Scan for the cell matching the given text and deliver its (X, Y) coordinate at center. 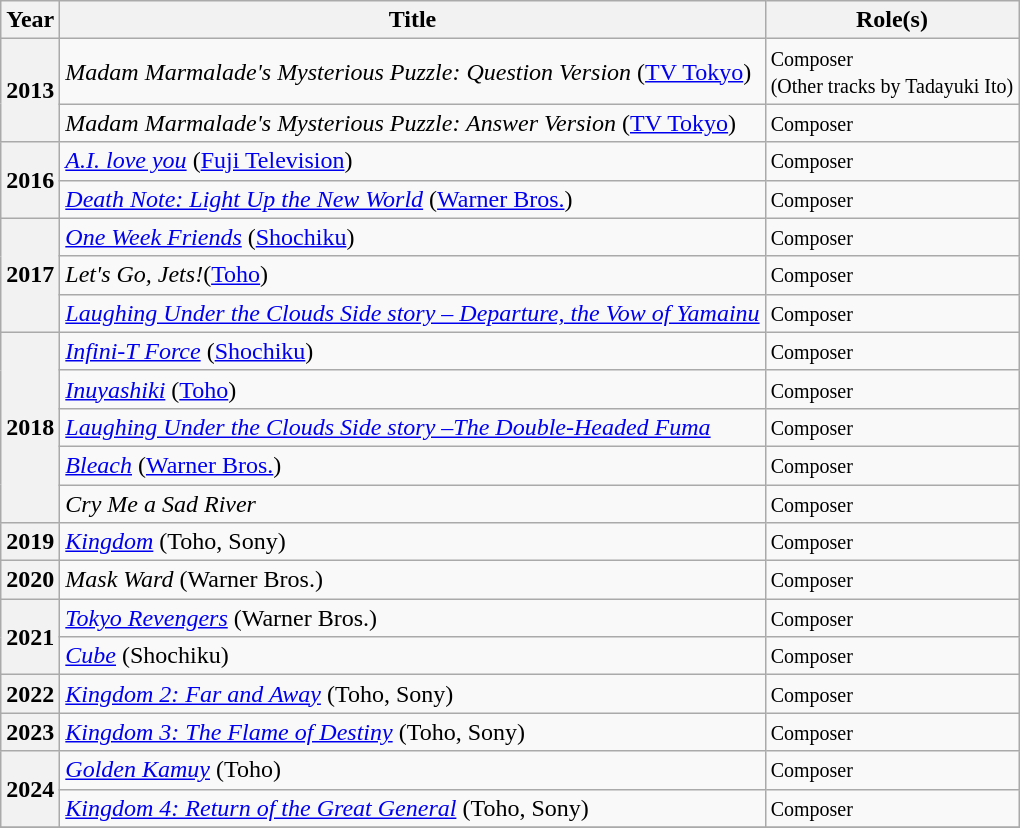
Title (412, 20)
Composer(Other tracks by Tadayuki Ito) (892, 72)
Mask Ward (Warner Bros.) (412, 580)
2024 (30, 789)
2016 (30, 180)
Kingdom 4: Return of the Great General (Toho, Sony) (412, 808)
Inuyashiki (Toho) (412, 389)
2013 (30, 90)
Let's Go, Jets!(Toho) (412, 275)
2022 (30, 694)
Infini-T Force (Shochiku) (412, 351)
2021 (30, 637)
A.I. love you (Fuji Television) (412, 161)
Madam Marmalade's Mysterious Puzzle: Answer Version (TV Tokyo) (412, 123)
Year (30, 20)
2018 (30, 427)
2020 (30, 580)
2017 (30, 275)
Cube (Shochiku) (412, 656)
Kingdom (Toho, Sony) (412, 542)
Tokyo Revengers (Warner Bros.) (412, 618)
Death Note: Light Up the New World (Warner Bros.) (412, 199)
Golden Kamuy (Toho) (412, 770)
Cry Me a Sad River (412, 503)
Role(s) (892, 20)
Bleach (Warner Bros.) (412, 465)
Kingdom 3: The Flame of Destiny (Toho, Sony) (412, 732)
Madam Marmalade's Mysterious Puzzle: Question Version (TV Tokyo) (412, 72)
2023 (30, 732)
Laughing Under the Clouds Side story – Departure, the Vow of Yamainu (412, 313)
One Week Friends (Shochiku) (412, 237)
Kingdom 2: Far and Away (Toho, Sony) (412, 694)
2019 (30, 542)
Laughing Under the Clouds Side story –The Double-Headed Fuma (412, 427)
